For the text-containing cell, return its midpoint in [x, y] coordinate format. 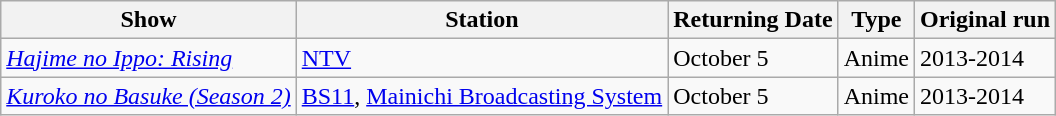
Kuroko no Basuke (Season 2) [148, 96]
BS11, Mainichi Broadcasting System [482, 96]
NTV [482, 58]
Returning Date [753, 20]
Hajime no Ippo: Rising [148, 58]
Show [148, 20]
Station [482, 20]
Type [876, 20]
Original run [984, 20]
